Capture the cell that displays the provided text and extract its (x, y) central coordinate. 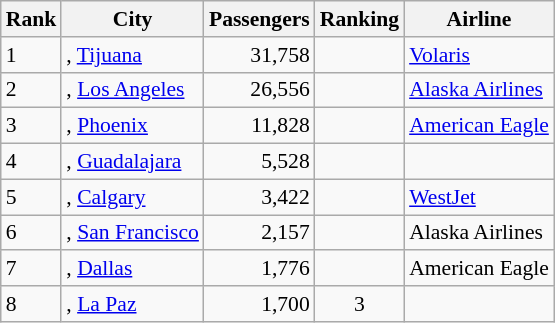
, Calgary (132, 197)
, San Francisco (132, 233)
City (132, 19)
Ranking (360, 19)
7 (32, 269)
11,828 (260, 126)
1,700 (260, 304)
, Tijuana (132, 55)
4 (32, 162)
3,422 (260, 197)
Passengers (260, 19)
31,758 (260, 55)
5,528 (260, 162)
Rank (32, 19)
26,556 (260, 90)
6 (32, 233)
WestJet (479, 197)
Volaris (479, 55)
2 (32, 90)
1 (32, 55)
, Guadalajara (132, 162)
2,157 (260, 233)
Airline (479, 19)
, La Paz (132, 304)
, Phoenix (132, 126)
1,776 (260, 269)
5 (32, 197)
8 (32, 304)
, Los Angeles (132, 90)
, Dallas (132, 269)
